Output the [X, Y] coordinate of the center of the cell containing the given text.  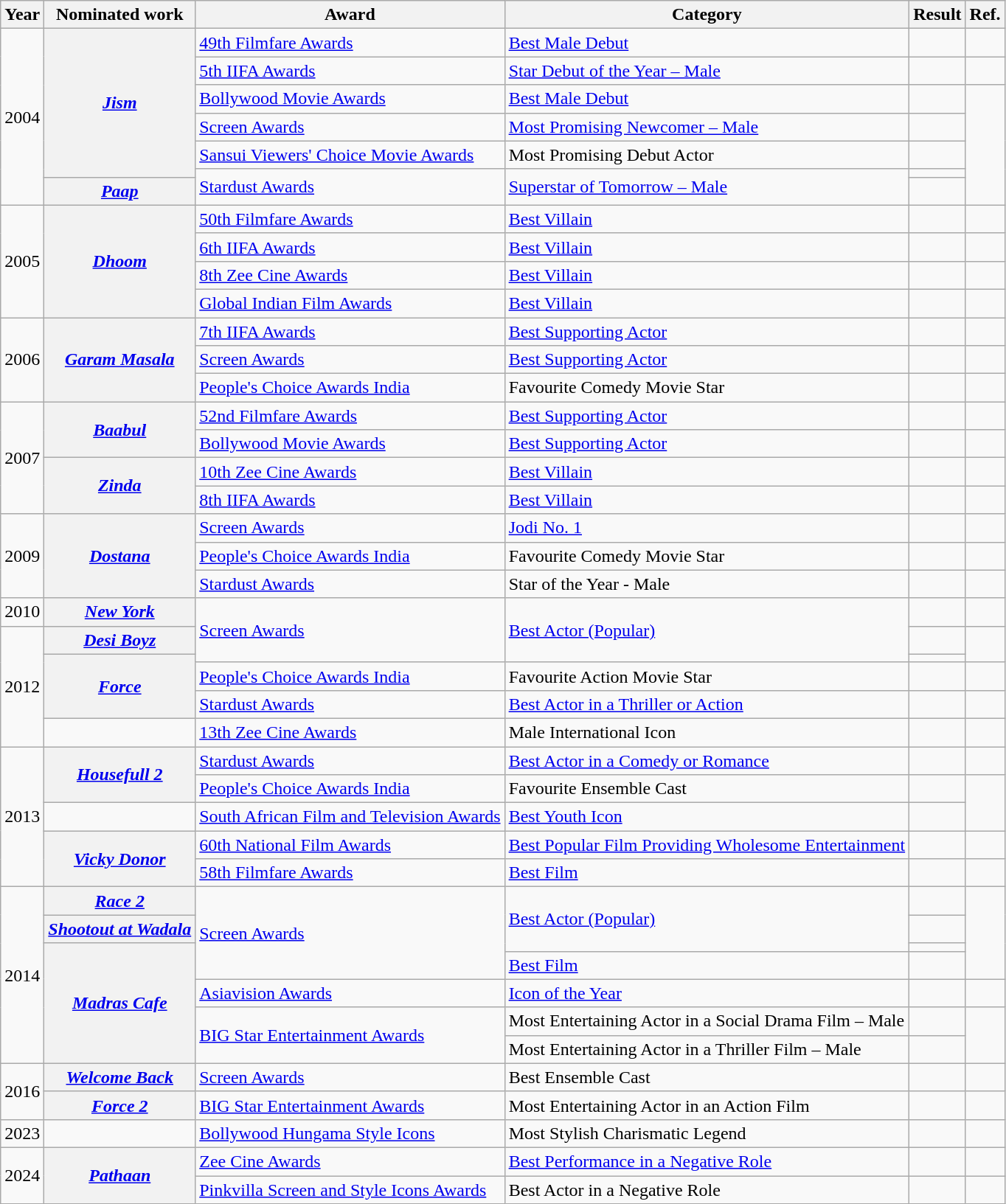
Best Ensemble Cast [707, 1077]
Vicky Donor [119, 859]
Category [707, 15]
Best Actor in a Comedy or Romance [707, 760]
60th National Film Awards [350, 845]
Most Entertaining Actor in an Action Film [707, 1105]
Garam Masala [119, 359]
New York [119, 612]
Baabul [119, 430]
Most Promising Debut Actor [707, 155]
Result [937, 15]
Best Youth Icon [707, 817]
Desi Boyz [119, 640]
6th IIFA Awards [350, 247]
2004 [22, 116]
10th Zee Cine Awards [350, 472]
Zee Cine Awards [350, 1161]
Most Stylish Charismatic Legend [707, 1133]
5th IIFA Awards [350, 71]
8th IIFA Awards [350, 500]
Bollywood Hungama Style Icons [350, 1133]
Star Debut of the Year – Male [707, 71]
Dhoom [119, 261]
Best Performance in a Negative Role [707, 1161]
Force [119, 686]
Male International Icon [707, 732]
52nd Filmfare Awards [350, 416]
Most Entertaining Actor in a Social Drama Film – Male [707, 1021]
13th Zee Cine Awards [350, 732]
Best Actor in a Thriller or Action [707, 704]
Pinkvilla Screen and Style Icons Awards [350, 1189]
2012 [22, 686]
Icon of the Year [707, 993]
2007 [22, 458]
Housefull 2 [119, 774]
Shootout at Wadala [119, 929]
2014 [22, 975]
Year [22, 15]
Nominated work [119, 15]
Superstar of Tomorrow – Male [707, 187]
2023 [22, 1133]
Star of the Year - Male [707, 584]
58th Filmfare Awards [350, 873]
Best Popular Film Providing Wholesome Entertainment [707, 845]
Global Indian Film Awards [350, 303]
Force 2 [119, 1105]
Jodi No. 1 [707, 528]
2009 [22, 556]
2016 [22, 1091]
Favourite Action Movie Star [707, 676]
Most Entertaining Actor in a Thriller Film – Male [707, 1049]
7th IIFA Awards [350, 331]
Pathaan [119, 1175]
8th Zee Cine Awards [350, 275]
Best Actor in a Negative Role [707, 1189]
Asiavision Awards [350, 993]
Race 2 [119, 901]
Favourite Ensemble Cast [707, 789]
Zinda [119, 486]
South African Film and Television Awards [350, 817]
2024 [22, 1175]
Jism [119, 103]
Paap [119, 191]
Ref. [985, 15]
Most Promising Newcomer – Male [707, 127]
2010 [22, 612]
Madras Cafe [119, 1003]
2005 [22, 261]
2006 [22, 359]
49th Filmfare Awards [350, 43]
2013 [22, 816]
Award [350, 15]
Welcome Back [119, 1077]
Sansui Viewers' Choice Movie Awards [350, 155]
50th Filmfare Awards [350, 219]
Dostana [119, 556]
